For the text-containing cell, return its midpoint in (X, Y) coordinate format. 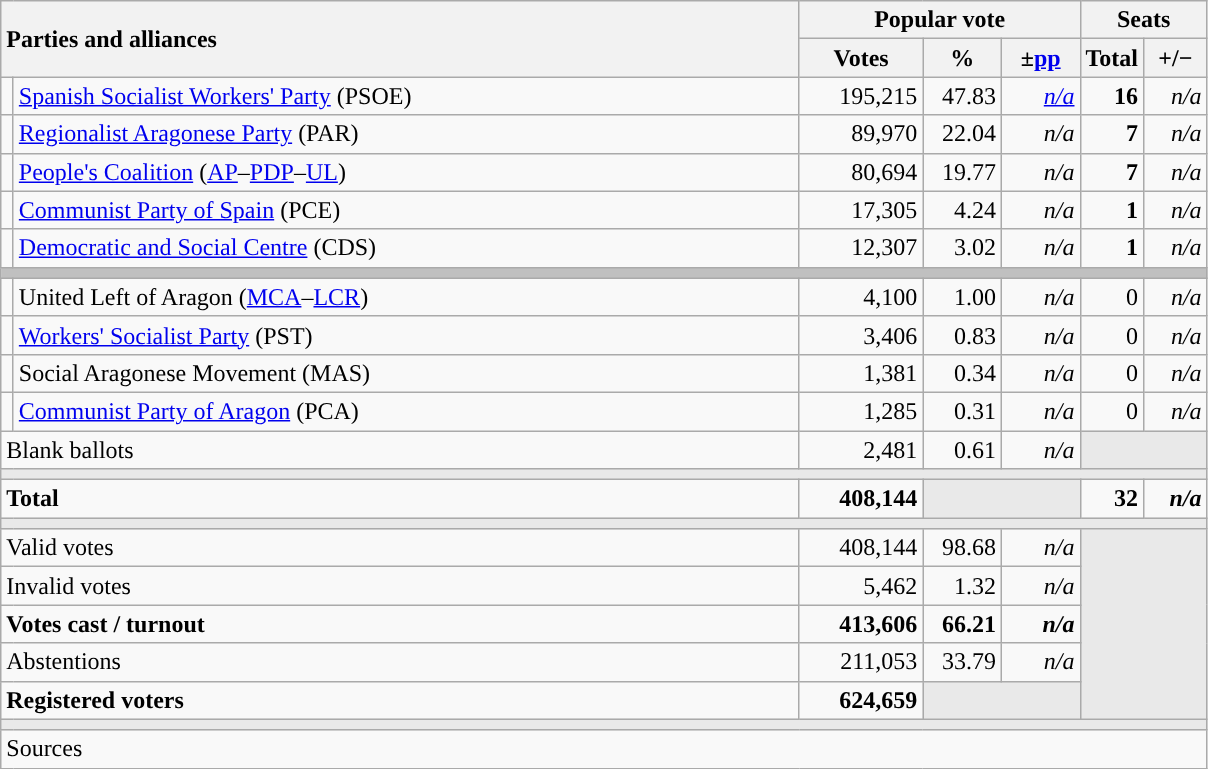
1,381 (861, 373)
2,481 (861, 449)
+/− (1176, 58)
Parties and alliances (400, 39)
98.68 (962, 548)
195,215 (861, 96)
Democratic and Social Centre (CDS) (406, 248)
32 (1112, 499)
Votes cast / turnout (400, 624)
1,285 (861, 411)
89,970 (861, 134)
% (962, 58)
People's Coalition (AP–PDP–UL) (406, 172)
0.61 (962, 449)
1.00 (962, 297)
12,307 (861, 248)
Workers' Socialist Party (PST) (406, 335)
Communist Party of Spain (PCE) (406, 210)
±pp (1040, 58)
Seats (1144, 20)
Sources (604, 749)
4.24 (962, 210)
211,053 (861, 662)
United Left of Aragon (MCA–LCR) (406, 297)
624,659 (861, 700)
3,406 (861, 335)
Popular vote (940, 20)
47.83 (962, 96)
1.32 (962, 586)
Votes (861, 58)
80,694 (861, 172)
4,100 (861, 297)
0.31 (962, 411)
33.79 (962, 662)
5,462 (861, 586)
Regionalist Aragonese Party (PAR) (406, 134)
Registered voters (400, 700)
19.77 (962, 172)
17,305 (861, 210)
Invalid votes (400, 586)
66.21 (962, 624)
Communist Party of Aragon (PCA) (406, 411)
Abstentions (400, 662)
Valid votes (400, 548)
Blank ballots (400, 449)
Spanish Socialist Workers' Party (PSOE) (406, 96)
22.04 (962, 134)
Social Aragonese Movement (MAS) (406, 373)
16 (1112, 96)
0.83 (962, 335)
3.02 (962, 248)
0.34 (962, 373)
413,606 (861, 624)
